Provide the (X, Y) coordinate of the cell's center where the given text is located.  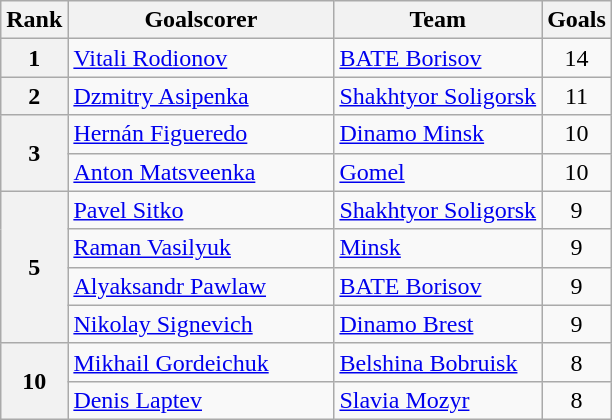
Dzmitry Asipenka (201, 96)
3 (34, 153)
Goalscorer (201, 20)
Nikolay Signevich (201, 324)
2 (34, 96)
14 (577, 58)
Rank (34, 20)
Alyaksandr Pawlaw (201, 286)
Belshina Bobruisk (438, 362)
Anton Matsveenka (201, 172)
1 (34, 58)
Raman Vasilyuk (201, 248)
11 (577, 96)
Team (438, 20)
Gomel (438, 172)
5 (34, 267)
Hernán Figueredo (201, 134)
Goals (577, 20)
Dinamo Brest (438, 324)
Mikhail Gordeichuk (201, 362)
Vitali Rodionov (201, 58)
Minsk (438, 248)
Pavel Sitko (201, 210)
Slavia Mozyr (438, 400)
Denis Laptev (201, 400)
Dinamo Minsk (438, 134)
